Locate the cell with the specified text and output its (X, Y) center coordinate. 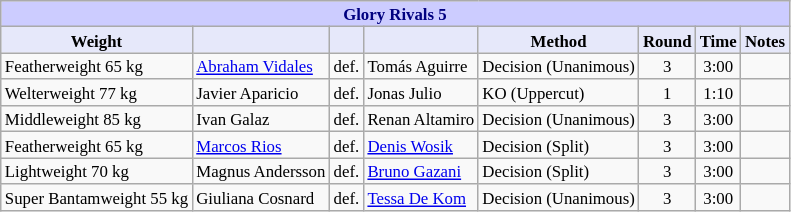
Javier Aparicio (260, 93)
Giuliana Cosnard (260, 197)
Notes (765, 40)
Middleweight 85 kg (96, 119)
Weight (96, 40)
1:10 (718, 93)
Tessa De Kom (420, 197)
Denis Wosik (420, 145)
Round (668, 40)
Lightweight 70 kg (96, 171)
Abraham Vidales (260, 66)
Magnus Andersson (260, 171)
Glory Rivals 5 (395, 14)
Jonas Julio (420, 93)
Method (558, 40)
Renan Altamiro (420, 119)
Super Bantamweight 55 kg (96, 197)
Welterweight 77 kg (96, 93)
Time (718, 40)
Ivan Galaz (260, 119)
KO (Uppercut) (558, 93)
1 (668, 93)
Marcos Rios (260, 145)
Bruno Gazani (420, 171)
Tomás Aguirre (420, 66)
